Search for the cell housing the specified text and yield its [X, Y] center coordinate. 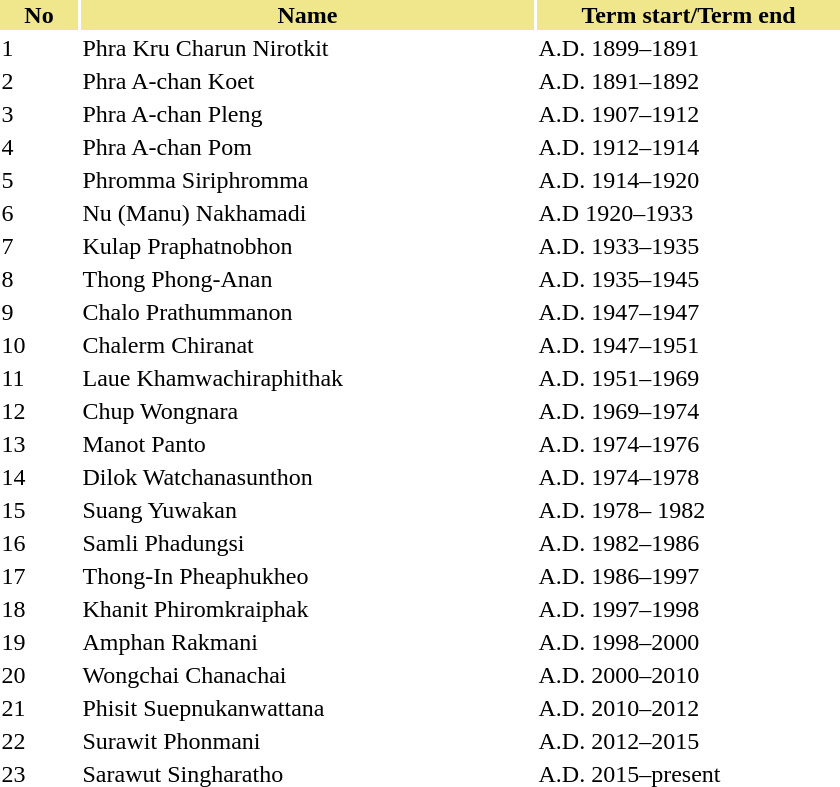
Phra Kru Charun Nirotkit [308, 48]
Term start/Term end [688, 15]
Name [308, 15]
A.D. 1891–1892 [688, 81]
A.D. 2012–2015 [688, 741]
5 [39, 180]
Phisit Suepnukanwattana [308, 708]
3 [39, 114]
Chup Wongnara [308, 411]
20 [39, 675]
11 [39, 378]
14 [39, 477]
6 [39, 213]
Amphan Rakmani [308, 642]
Laue Khamwachiraphithak [308, 378]
22 [39, 741]
A.D. 1974–1976 [688, 444]
A.D. 1951–1969 [688, 378]
Suang Yuwakan [308, 510]
1 [39, 48]
Thong-In Pheaphukheo [308, 576]
2 [39, 81]
A.D. 1986–1997 [688, 576]
A.D. 1982–1986 [688, 543]
A.D. 1947–1947 [688, 312]
A.D. 1978– 1982 [688, 510]
Samli Phadungsi [308, 543]
Phra A-chan Koet [308, 81]
A.D. 1974–1978 [688, 477]
A.D. 1947–1951 [688, 345]
7 [39, 246]
A.D. 1899–1891 [688, 48]
8 [39, 279]
Phra A-chan Pom [308, 147]
21 [39, 708]
A.D. 1935–1945 [688, 279]
13 [39, 444]
Chalerm Chiranat [308, 345]
Surawit Phonmani [308, 741]
A.D. 2000–2010 [688, 675]
Dilok Watchanasunthon [308, 477]
Manot Panto [308, 444]
4 [39, 147]
A.D. 1912–1914 [688, 147]
A.D. 1933–1935 [688, 246]
Phromma Siriphromma [308, 180]
A.D 1920–1933 [688, 213]
19 [39, 642]
Khanit Phiromkraiphak [308, 609]
A.D. 1997–1998 [688, 609]
Nu (Manu) Nakhamadi [308, 213]
A.D. 1998–2000 [688, 642]
16 [39, 543]
15 [39, 510]
A.D. 1969–1974 [688, 411]
A.D. 2010–2012 [688, 708]
12 [39, 411]
10 [39, 345]
Phra A-chan Pleng [308, 114]
A.D. 1914–1920 [688, 180]
A.D. 1907–1912 [688, 114]
9 [39, 312]
Thong Phong-Anan [308, 279]
Wongchai Chanachai [308, 675]
Kulap Praphatnobhon [308, 246]
Chalo Prathummanon [308, 312]
No [39, 15]
18 [39, 609]
17 [39, 576]
